Extract the (x, y) coordinate from the center of the cell holding the provided text.  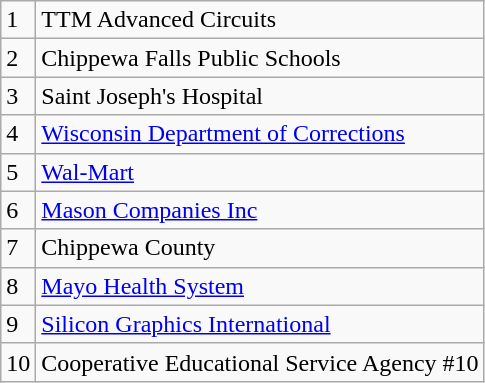
10 (18, 362)
Chippewa Falls Public Schools (260, 58)
3 (18, 96)
8 (18, 286)
Wal-Mart (260, 172)
1 (18, 20)
6 (18, 210)
5 (18, 172)
Cooperative Educational Service Agency #10 (260, 362)
9 (18, 324)
Mayo Health System (260, 286)
Saint Joseph's Hospital (260, 96)
7 (18, 248)
Mason Companies Inc (260, 210)
Wisconsin Department of Corrections (260, 134)
TTM Advanced Circuits (260, 20)
Silicon Graphics International (260, 324)
2 (18, 58)
Chippewa County (260, 248)
4 (18, 134)
